From the cell containing the given text, extract its center point as [X, Y] coordinate. 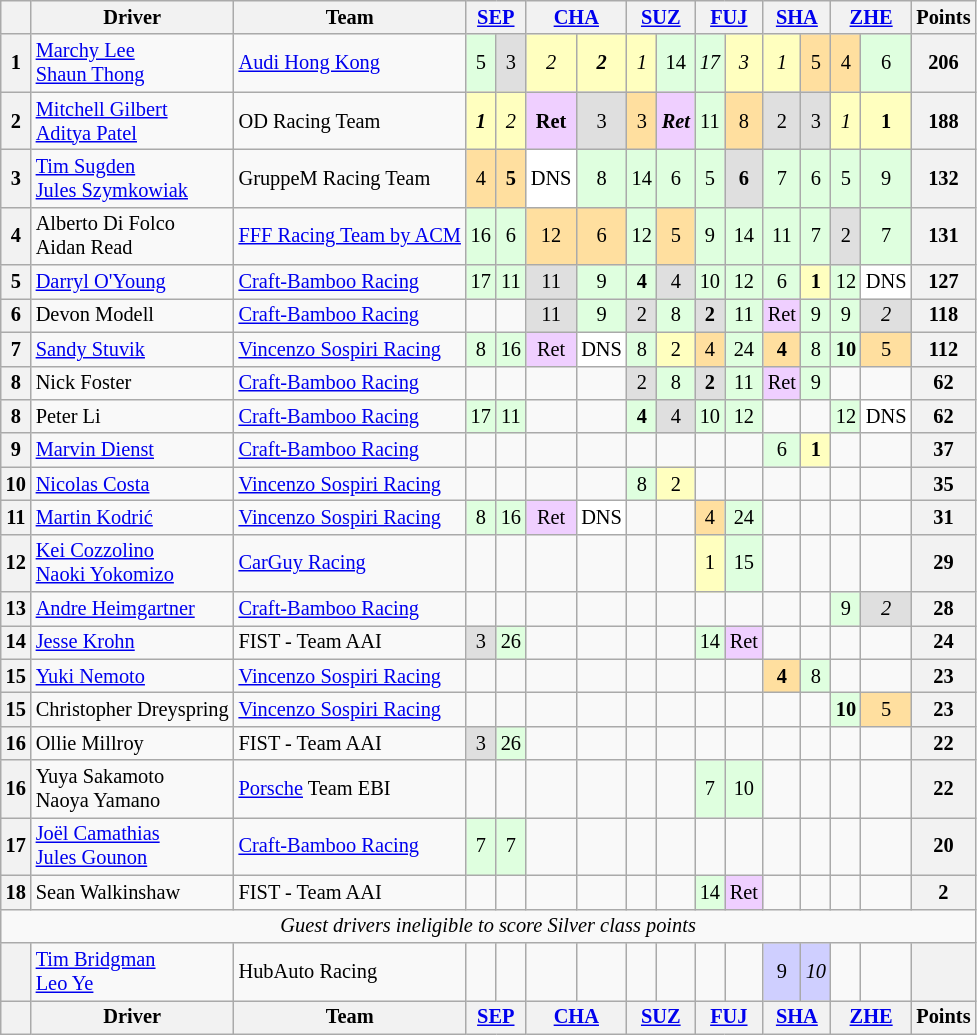
Peter Li [132, 416]
Joël Camathias Jules Gounon [132, 846]
Marvin Dienst [132, 450]
Marchy Lee Shaun Thong [132, 63]
28 [943, 609]
131 [943, 236]
Andre Heimgartner [132, 609]
Kei Cozzolino Naoki Yokomizo [132, 563]
Sandy Stuvik [132, 349]
118 [943, 315]
20 [943, 846]
18 [16, 892]
Yuki Nemoto [132, 676]
Guest drivers ineligible to score Silver class points [488, 926]
Tim Bridgman Leo Ye [132, 971]
112 [943, 349]
Martin Kodrić [132, 517]
31 [943, 517]
Yuya Sakamoto Naoya Yamano [132, 789]
Devon Modell [132, 315]
Jesse Krohn [132, 642]
35 [943, 484]
HubAuto Racing [350, 971]
Ollie Millroy [132, 743]
Alberto Di Folco Aidan Read [132, 236]
Mitchell Gilbert Aditya Patel [132, 121]
13 [16, 609]
CarGuy Racing [350, 563]
Christopher Dreyspring [132, 709]
Nicolas Costa [132, 484]
127 [943, 282]
132 [943, 178]
GruppeM Racing Team [350, 178]
206 [943, 63]
Audi Hong Kong [350, 63]
29 [943, 563]
Darryl O'Young [132, 282]
OD Racing Team [350, 121]
Tim Sugden Jules Szymkowiak [132, 178]
Sean Walkinshaw [132, 892]
Nick Foster [132, 383]
Porsche Team EBI [350, 789]
FFF Racing Team by ACM [350, 236]
188 [943, 121]
37 [943, 450]
